Determine the (X, Y) coordinate at the center of the cell enclosing the given text.  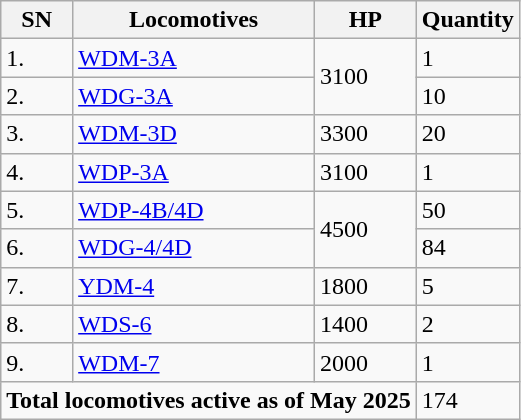
7. (37, 286)
50 (468, 210)
174 (468, 400)
8. (37, 324)
3300 (365, 134)
3. (37, 134)
WDP-3A (194, 172)
4. (37, 172)
WDG-4/4D (194, 248)
2000 (365, 362)
4500 (365, 229)
2. (37, 96)
20 (468, 134)
HP (365, 20)
WDM-3D (194, 134)
WDG-3A (194, 96)
SN (37, 20)
WDP-4B/4D (194, 210)
Quantity (468, 20)
6. (37, 248)
1. (37, 58)
1400 (365, 324)
YDM-4 (194, 286)
Total locomotives active as of May 2025 (208, 400)
5. (37, 210)
84 (468, 248)
9. (37, 362)
2 (468, 324)
5 (468, 286)
WDS-6 (194, 324)
10 (468, 96)
WDM-7 (194, 362)
1800 (365, 286)
Locomotives (194, 20)
WDM-3A (194, 58)
